Pinpoint the cell where the given text exists, returning its (X, Y) midpoint coordinate. 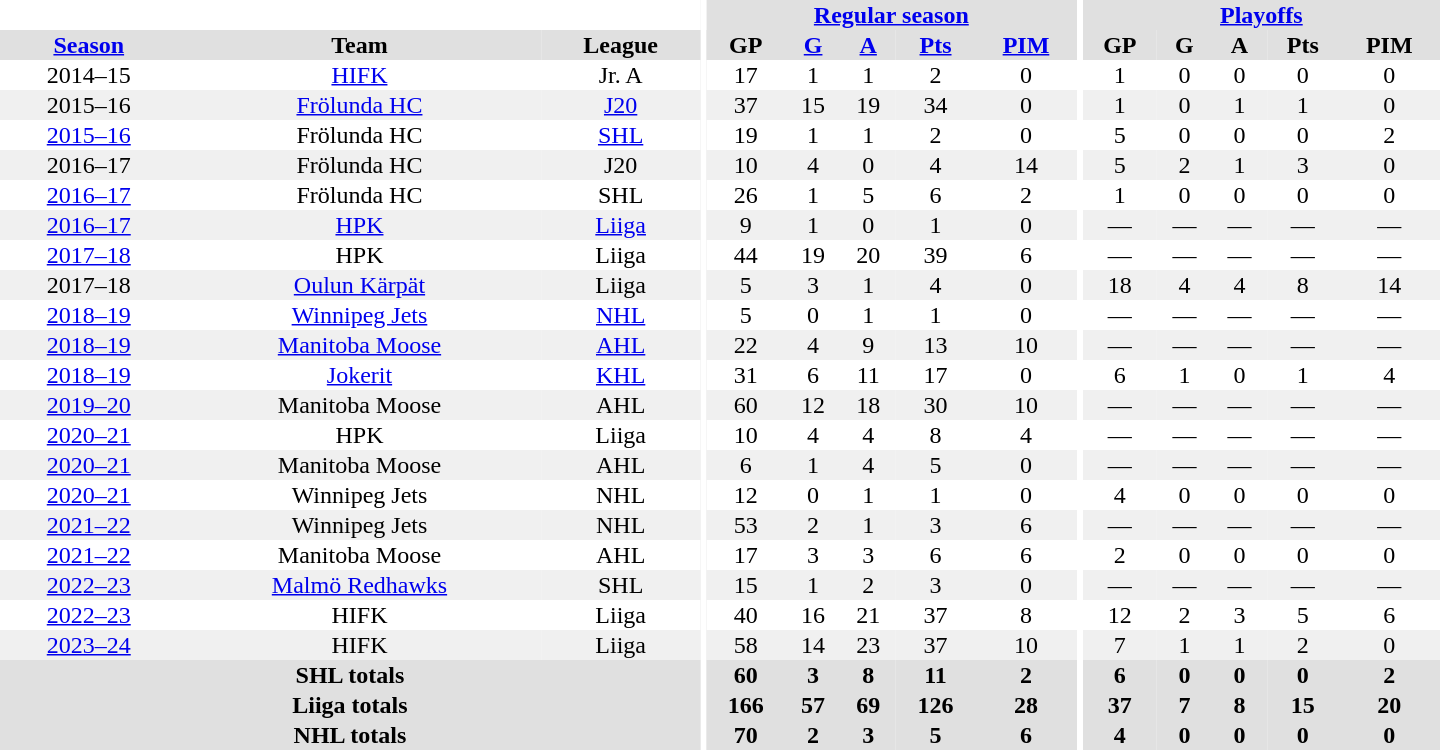
2014–15 (89, 75)
Team (360, 45)
13 (936, 345)
Regular season (892, 15)
23 (868, 645)
58 (746, 645)
31 (746, 375)
Season (89, 45)
34 (936, 105)
Jr. A (620, 75)
39 (936, 255)
53 (746, 525)
166 (746, 705)
SHL totals (350, 675)
Playoffs (1262, 15)
2023–24 (89, 645)
NHL totals (350, 735)
22 (746, 345)
69 (868, 705)
16 (814, 615)
21 (868, 615)
30 (936, 405)
KHL (620, 375)
League (620, 45)
2019–20 (89, 405)
40 (746, 615)
Jokerit (360, 375)
44 (746, 255)
70 (746, 735)
Oulun Kärpät (360, 285)
57 (814, 705)
Malmö Redhawks (360, 585)
126 (936, 705)
28 (1026, 705)
Liiga totals (350, 705)
26 (746, 195)
